Capture the cell that displays the provided text and extract its [X, Y] central coordinate. 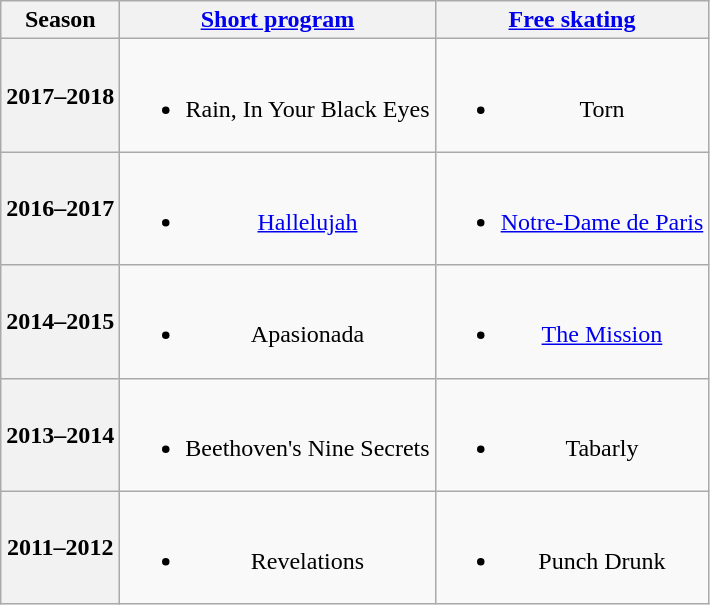
Punch Drunk [572, 548]
Season [60, 20]
Rain, In Your Black Eyes [278, 96]
The Mission [572, 322]
2016–2017 [60, 208]
2013–2014 [60, 434]
Free skating [572, 20]
Hallelujah [278, 208]
Notre-Dame de Paris [572, 208]
Apasionada [278, 322]
2017–2018 [60, 96]
Revelations [278, 548]
2011–2012 [60, 548]
2014–2015 [60, 322]
Short program [278, 20]
Torn [572, 96]
Tabarly [572, 434]
Beethoven's Nine Secrets [278, 434]
